Locate the cell with the specified text and output its (X, Y) center coordinate. 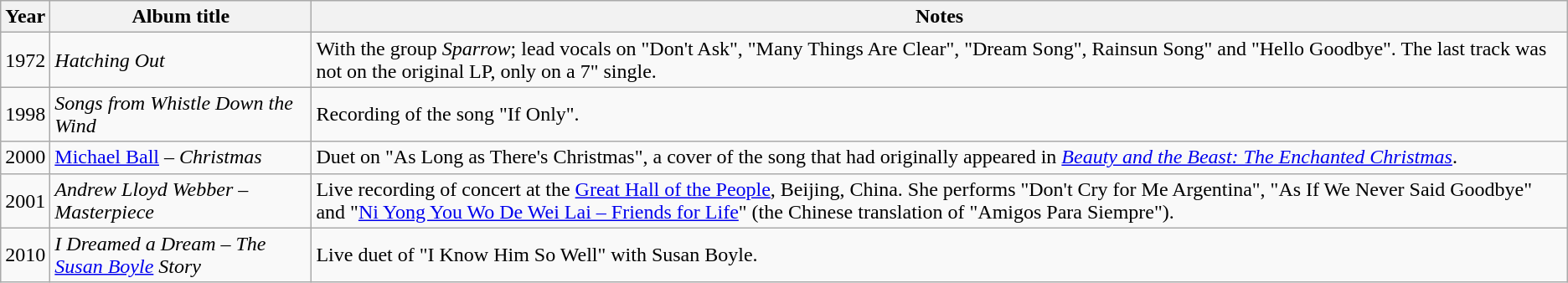
I Dreamed a Dream – The Susan Boyle Story (181, 255)
Recording of the song "If Only". (940, 114)
Year (25, 17)
1998 (25, 114)
2001 (25, 201)
1972 (25, 60)
Michael Ball – Christmas (181, 157)
Hatching Out (181, 60)
2010 (25, 255)
Live duet of "I Know Him So Well" with Susan Boyle. (940, 255)
Duet on "As Long as There's Christmas", a cover of the song that had originally appeared in Beauty and the Beast: The Enchanted Christmas. (940, 157)
Andrew Lloyd Webber – Masterpiece (181, 201)
Songs from Whistle Down the Wind (181, 114)
2000 (25, 157)
Album title (181, 17)
Notes (940, 17)
